Extract the [x, y] coordinate from the center of the cell holding the provided text.  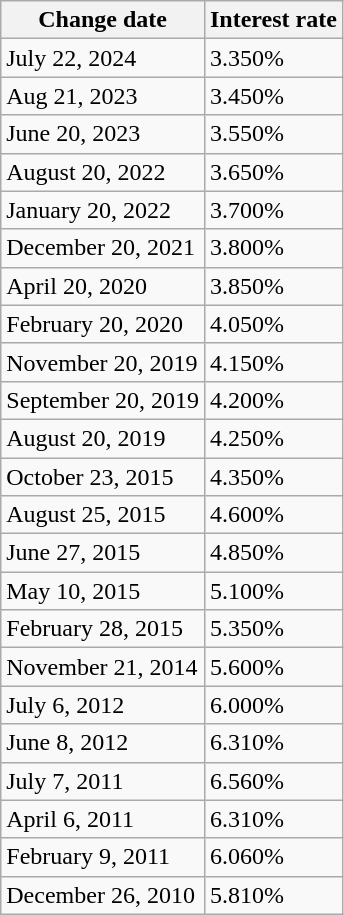
October 23, 2015 [103, 477]
4.200% [273, 400]
6.560% [273, 781]
3.350% [273, 58]
April 20, 2020 [103, 286]
July 22, 2024 [103, 58]
November 21, 2014 [103, 667]
November 20, 2019 [103, 362]
July 6, 2012 [103, 705]
June 20, 2023 [103, 134]
4.350% [273, 477]
5.810% [273, 895]
5.100% [273, 591]
4.600% [273, 515]
3.650% [273, 172]
August 25, 2015 [103, 515]
5.350% [273, 629]
Aug 21, 2023 [103, 96]
3.550% [273, 134]
February 28, 2015 [103, 629]
September 20, 2019 [103, 400]
6.000% [273, 705]
4.850% [273, 553]
May 10, 2015 [103, 591]
3.850% [273, 286]
February 9, 2011 [103, 857]
Interest rate [273, 20]
June 8, 2012 [103, 743]
4.150% [273, 362]
February 20, 2020 [103, 324]
December 20, 2021 [103, 248]
4.250% [273, 438]
3.700% [273, 210]
December 26, 2010 [103, 895]
3.800% [273, 248]
January 20, 2022 [103, 210]
August 20, 2022 [103, 172]
June 27, 2015 [103, 553]
4.050% [273, 324]
August 20, 2019 [103, 438]
Change date [103, 20]
6.060% [273, 857]
July 7, 2011 [103, 781]
3.450% [273, 96]
5.600% [273, 667]
April 6, 2011 [103, 819]
